Extract the [x, y] coordinate from the center of the cell holding the provided text.  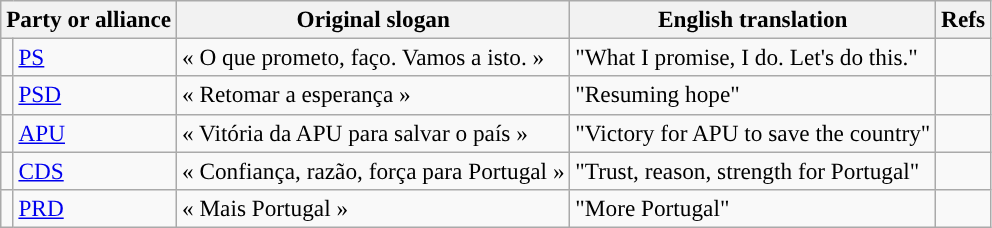
« Mais Portugal » [374, 208]
Refs [964, 19]
"Victory for APU to save the country" [753, 133]
APU [95, 133]
PS [95, 57]
Original slogan [374, 19]
« Vitória da APU para salvar o país » [374, 133]
Party or alliance [89, 19]
PRD [95, 208]
"More Portugal" [753, 208]
« O que prometo, faço. Vamos a isto. » [374, 57]
English translation [753, 19]
"What I promise, I do. Let's do this." [753, 57]
« Confiança, razão, força para Portugal » [374, 170]
PSD [95, 95]
"Resuming hope" [753, 95]
CDS [95, 170]
"Trust, reason, strength for Portugal" [753, 170]
« Retomar a esperança » [374, 95]
